Capture the cell that displays the provided text and extract its (X, Y) central coordinate. 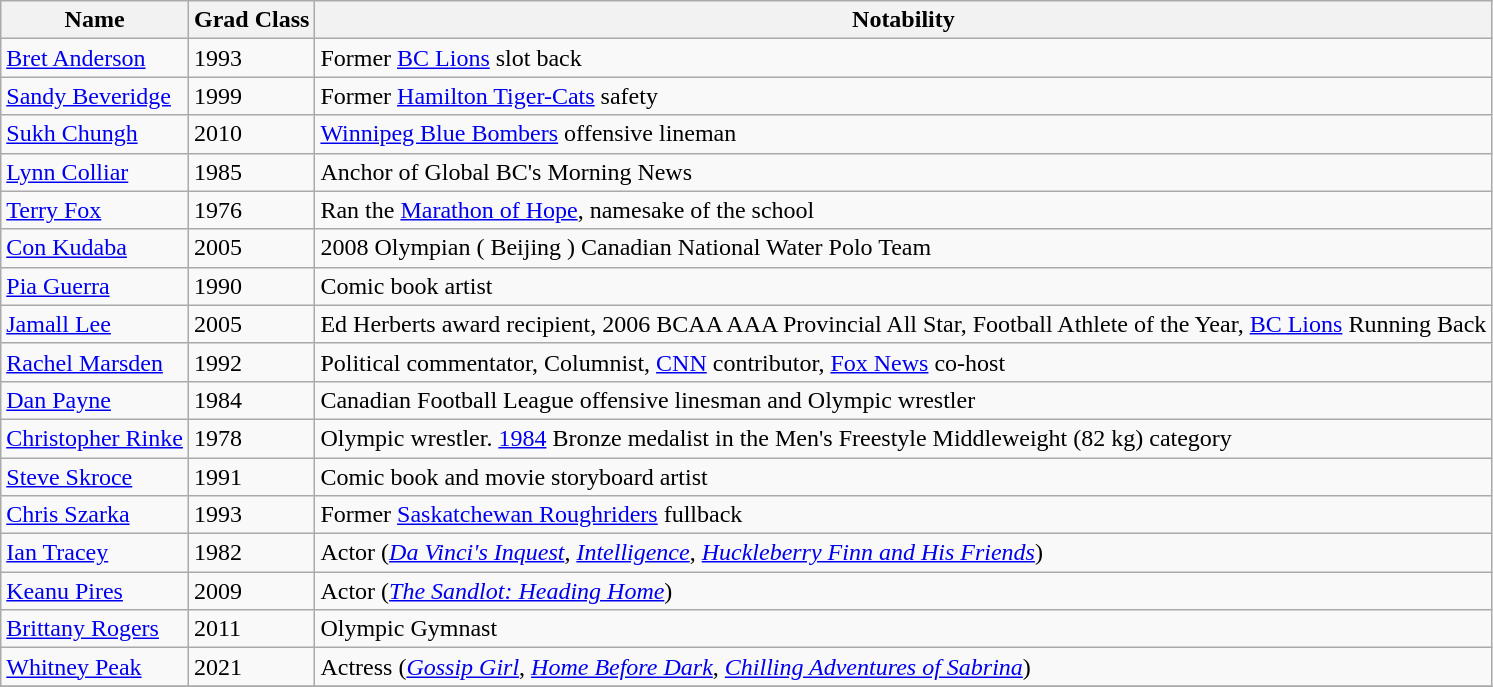
Olympic wrestler. 1984 Bronze medalist in the Men's Freestyle Middleweight (82 kg) category (904, 438)
Steve Skroce (95, 477)
Actress (Gossip Girl, Home Before Dark, Chilling Adventures of Sabrina) (904, 667)
Brittany Rogers (95, 629)
Rachel Marsden (95, 362)
Jamall Lee (95, 324)
Canadian Football League offensive linesman and Olympic wrestler (904, 400)
Terry Fox (95, 210)
Former Saskatchewan Roughriders fullback (904, 515)
Notability (904, 20)
2021 (251, 667)
Sukh Chungh (95, 134)
Olympic Gymnast (904, 629)
1992 (251, 362)
Chris Szarka (95, 515)
Actor (Da Vinci's Inquest, Intelligence, Huckleberry Finn and His Friends) (904, 553)
2009 (251, 591)
Ed Herberts award recipient, 2006 BCAA AAA Provincial All Star, Football Athlete of the Year, BC Lions Running Back (904, 324)
1978 (251, 438)
Former BC Lions slot back (904, 58)
Pia Guerra (95, 286)
Former Hamilton Tiger-Cats safety (904, 96)
Anchor of Global BC's Morning News (904, 172)
Sandy Beveridge (95, 96)
Grad Class (251, 20)
Comic book artist (904, 286)
1984 (251, 400)
Dan Payne (95, 400)
1976 (251, 210)
1999 (251, 96)
Lynn Colliar (95, 172)
Christopher Rinke (95, 438)
1990 (251, 286)
2010 (251, 134)
2011 (251, 629)
1991 (251, 477)
Name (95, 20)
Winnipeg Blue Bombers offensive lineman (904, 134)
1982 (251, 553)
Actor (The Sandlot: Heading Home) (904, 591)
2008 Olympian ( Beijing ) Canadian National Water Polo Team (904, 248)
Whitney Peak (95, 667)
Ran the Marathon of Hope, namesake of the school (904, 210)
Bret Anderson (95, 58)
1985 (251, 172)
Ian Tracey (95, 553)
Keanu Pires (95, 591)
Political commentator, Columnist, CNN contributor, Fox News co-host (904, 362)
Comic book and movie storyboard artist (904, 477)
Con Kudaba (95, 248)
